Capture the cell that displays the provided text and extract its [X, Y] central coordinate. 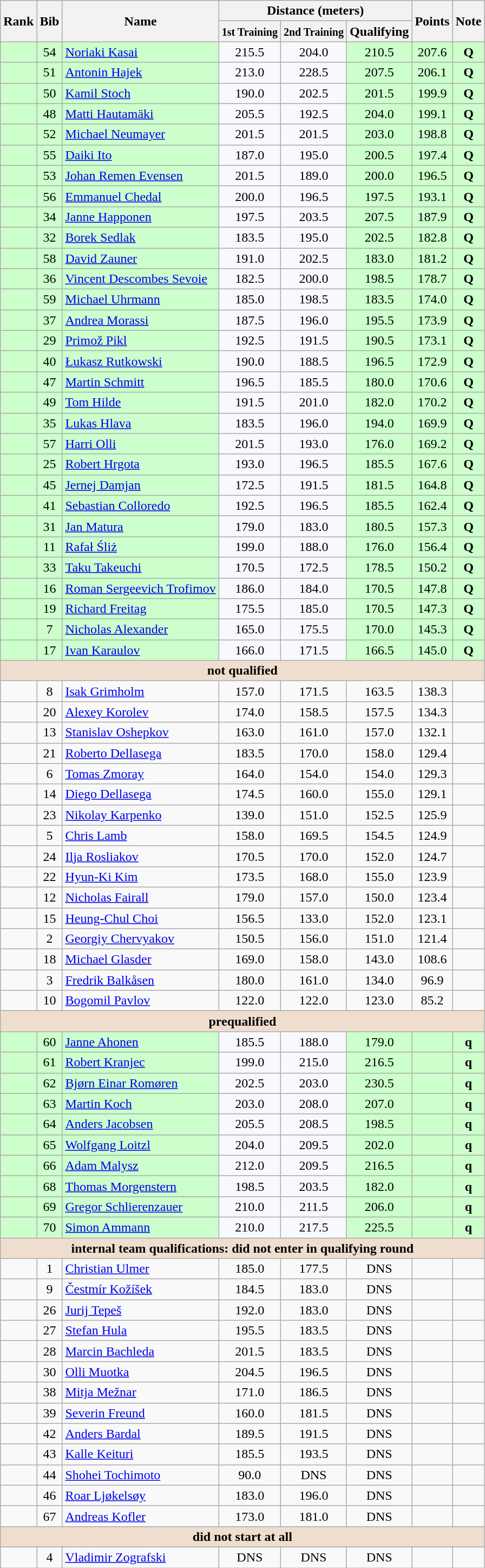
165.0 [250, 630]
197.4 [432, 155]
187.5 [250, 320]
Antonin Hajek [141, 73]
125.9 [432, 815]
8 [50, 691]
Chris Lamb [141, 835]
164.0 [250, 774]
134.0 [379, 980]
129.1 [432, 794]
Anders Jacobsen [141, 1124]
70 [50, 1227]
38 [50, 1392]
Janne Happonen [141, 217]
17 [50, 650]
199.1 [432, 114]
46 [50, 1495]
199.9 [432, 93]
Tomas Zmoray [141, 774]
Vladimir Zografski [141, 1557]
Olli Muotka [141, 1372]
15 [50, 918]
177.5 [313, 1269]
39 [50, 1413]
Nicholas Alexander [141, 630]
180.5 [379, 526]
28 [50, 1351]
147.3 [432, 609]
41 [50, 506]
Stanislav Oshepkov [141, 733]
40 [50, 361]
166.5 [379, 650]
27 [50, 1331]
178.5 [379, 567]
37 [50, 320]
internal team qualifications: did not enter in qualifying round [243, 1248]
55 [50, 155]
36 [50, 279]
Johan Remen Evensen [141, 176]
Adam Malysz [141, 1165]
32 [50, 237]
Nicholas Fairall [141, 897]
Robert Kranjec [141, 1062]
3 [50, 980]
204.5 [250, 1372]
215.5 [250, 52]
Vincent Descombes Sevoie [141, 279]
Anders Bardal [141, 1434]
Robert Hrgota [141, 464]
25 [50, 464]
did not start at all [243, 1537]
181.2 [432, 258]
150.5 [250, 939]
193.5 [313, 1454]
194.0 [379, 423]
139.0 [250, 815]
173.1 [432, 341]
2 [50, 939]
157.5 [379, 712]
18 [50, 960]
52 [50, 134]
170.2 [432, 403]
6 [50, 774]
prequalified [243, 1021]
50 [50, 93]
108.6 [432, 960]
186.0 [250, 588]
Michael Glasder [141, 960]
Martin Schmitt [141, 382]
53 [50, 176]
45 [50, 485]
158.5 [313, 712]
Name [141, 21]
67 [50, 1516]
16 [50, 588]
Andrea Morassi [141, 320]
7 [50, 630]
2nd Training [313, 31]
Richard Freitag [141, 609]
Qualifying [379, 31]
Primož Pikl [141, 341]
156.5 [250, 918]
85.2 [432, 1001]
124.9 [432, 835]
Mitja Mežnar [141, 1392]
198.8 [432, 134]
54 [50, 52]
Martin Koch [141, 1104]
169.0 [250, 960]
Severin Freund [141, 1413]
Michael Uhrmann [141, 300]
190.5 [379, 341]
Shohei Tochimoto [141, 1475]
90.0 [250, 1475]
61 [50, 1062]
169.5 [313, 835]
170.6 [432, 382]
168.0 [313, 877]
Bjørn Einar Romøren [141, 1083]
1 [50, 1269]
13 [50, 733]
12 [50, 897]
184.0 [313, 588]
59 [50, 300]
Fredrik Balkåsen [141, 980]
58 [50, 258]
Distance (meters) [315, 11]
Čestmír Kožíšek [141, 1290]
173.9 [432, 320]
42 [50, 1434]
154.5 [379, 835]
34 [50, 217]
132.1 [432, 733]
Ilja Rosliakov [141, 856]
134.3 [432, 712]
150.0 [379, 897]
163.5 [379, 691]
147.8 [432, 588]
182.5 [250, 279]
5 [50, 835]
171.0 [250, 1392]
Michael Neumayer [141, 134]
138.3 [432, 691]
207.6 [432, 52]
David Zauner [141, 258]
21 [50, 753]
31 [50, 526]
Hyun-Ki Kim [141, 877]
Rank [18, 21]
Taku Takeuchi [141, 567]
Kamil Stoch [141, 93]
202.0 [379, 1145]
Daiki Ito [141, 155]
225.5 [379, 1227]
69 [50, 1207]
156.0 [313, 939]
123.0 [379, 1001]
Points [432, 21]
35 [50, 423]
187.9 [432, 217]
not qualified [243, 671]
200.5 [379, 155]
Jernej Damjan [141, 485]
Note [469, 21]
201.0 [313, 403]
123.1 [432, 918]
14 [50, 794]
Wolfgang Loitzl [141, 1145]
212.0 [250, 1165]
213.0 [250, 73]
156.4 [432, 547]
Alexey Korolev [141, 712]
173.0 [250, 1516]
62 [50, 1083]
208.5 [313, 1124]
57 [50, 444]
22 [50, 877]
172.9 [432, 361]
Roman Sergeevich Trofimov [141, 588]
129.3 [432, 774]
Łukasz Rutkowski [141, 361]
4 [50, 1557]
169.9 [432, 423]
Bib [50, 21]
Georgiy Chervyakov [141, 939]
Rafał Śliż [141, 547]
211.5 [313, 1207]
166.0 [250, 650]
Stefan Hula [141, 1331]
Isak Grimholm [141, 691]
Matti Hautamäki [141, 114]
228.5 [313, 73]
48 [50, 114]
192.0 [250, 1310]
123.4 [432, 897]
187.0 [250, 155]
162.4 [432, 506]
163.0 [250, 733]
167.6 [432, 464]
19 [50, 609]
124.7 [432, 856]
Christian Ulmer [141, 1269]
Janne Ahonen [141, 1042]
Thomas Morgenstern [141, 1186]
145.3 [432, 630]
56 [50, 196]
Simon Ammann [141, 1227]
Gregor Schlierenzauer [141, 1207]
10 [50, 1001]
Kalle Keituri [141, 1454]
189.0 [313, 176]
Emmanuel Chedal [141, 196]
152.5 [379, 815]
164.8 [432, 485]
Roberto Dellasega [141, 753]
150.2 [432, 567]
30 [50, 1372]
33 [50, 567]
1st Training [250, 31]
66 [50, 1165]
Borek Sedlak [141, 237]
123.9 [432, 877]
121.4 [432, 939]
Bogomil Pavlov [141, 1001]
206.1 [432, 73]
Ivan Karaulov [141, 650]
186.5 [313, 1392]
182.8 [432, 237]
184.5 [250, 1290]
133.0 [313, 918]
157.3 [432, 526]
169.2 [432, 444]
Jan Matura [141, 526]
23 [50, 815]
215.0 [313, 1062]
217.5 [313, 1227]
Andreas Kofler [141, 1516]
Diego Dellasega [141, 794]
189.5 [250, 1434]
Tom Hilde [141, 403]
207.0 [379, 1104]
210.5 [379, 52]
Lukas Hlava [141, 423]
Roar Ljøkelsøy [141, 1495]
145.0 [432, 650]
29 [50, 341]
Harri Olli [141, 444]
Nikolay Karpenko [141, 815]
206.0 [379, 1207]
Sebastian Colloredo [141, 506]
173.5 [250, 877]
60 [50, 1042]
44 [50, 1475]
9 [50, 1290]
191.0 [250, 258]
Heung-Chul Choi [141, 918]
230.5 [379, 1083]
68 [50, 1186]
20 [50, 712]
143.0 [379, 960]
64 [50, 1124]
178.7 [432, 279]
208.0 [313, 1104]
193.1 [432, 196]
47 [50, 382]
11 [50, 547]
63 [50, 1104]
65 [50, 1145]
26 [50, 1310]
Marcin Bachleda [141, 1351]
Noriaki Kasai [141, 52]
24 [50, 856]
43 [50, 1454]
181.0 [313, 1516]
96.9 [432, 980]
49 [50, 403]
174.5 [250, 794]
51 [50, 73]
188.5 [313, 361]
129.4 [432, 753]
Jurij Tepeš [141, 1310]
